Scan for the cell matching the given text and deliver its [x, y] coordinate at center. 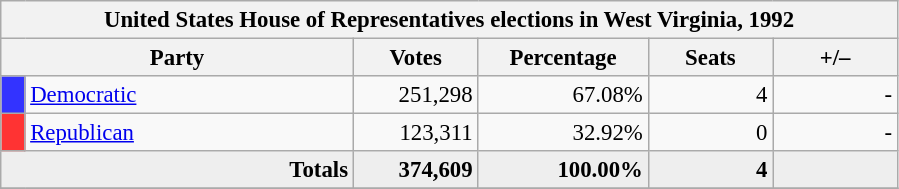
100.00% [563, 170]
Seats [710, 58]
0 [710, 133]
Totals [178, 170]
374,609 [416, 170]
251,298 [416, 95]
Republican [189, 133]
+/– [836, 58]
Democratic [189, 95]
123,311 [416, 133]
Votes [416, 58]
67.08% [563, 95]
Party [178, 58]
32.92% [563, 133]
United States House of Representatives elections in West Virginia, 1992 [450, 20]
Percentage [563, 58]
